Detect which cell encompasses the target text, then output its [x, y] center coordinate. 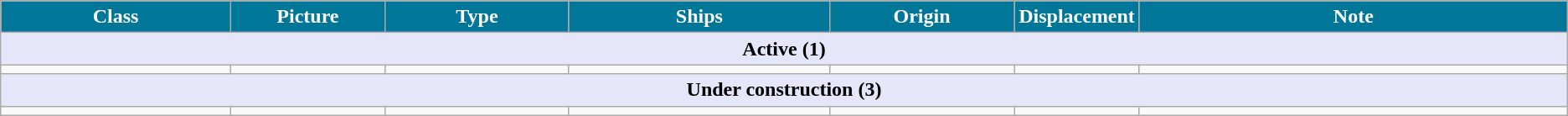
Ships [699, 17]
Under construction (3) [784, 90]
Displacement [1077, 17]
Class [116, 17]
Origin [921, 17]
Type [477, 17]
Picture [307, 17]
Note [1354, 17]
Active (1) [784, 49]
